Provide the [x, y] coordinate of the cell's center where the given text is located.  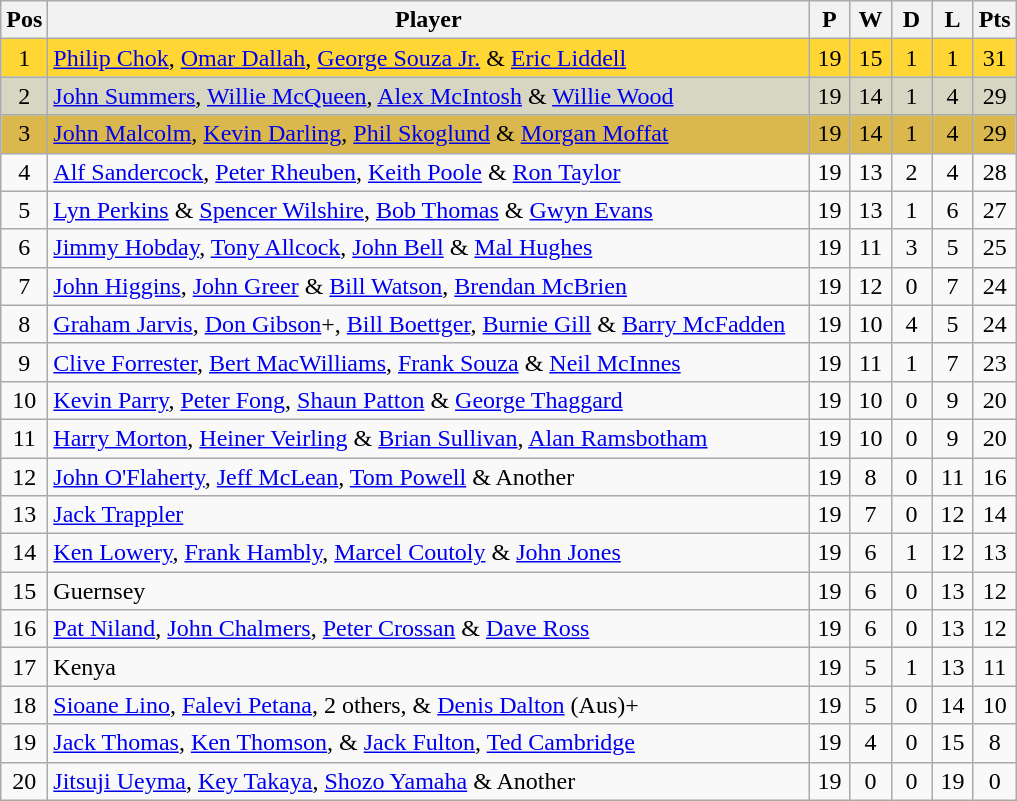
18 [24, 705]
John Higgins, John Greer & Bill Watson, Brendan McBrien [428, 286]
Pos [24, 20]
Philip Chok, Omar Dallah, George Souza Jr. & Eric Liddell [428, 58]
Kenya [428, 667]
W [870, 20]
Jack Thomas, Ken Thomson, & Jack Fulton, Ted Cambridge [428, 743]
Lyn Perkins & Spencer Wilshire, Bob Thomas & Gwyn Evans [428, 210]
Sioane Lino, Falevi Petana, 2 others, & Denis Dalton (Aus)+ [428, 705]
28 [994, 172]
Alf Sandercock, Peter Rheuben, Keith Poole & Ron Taylor [428, 172]
Pts [994, 20]
Pat Niland, John Chalmers, Peter Crossan & Dave Ross [428, 629]
Guernsey [428, 591]
John Malcolm, Kevin Darling, Phil Skoglund & Morgan Moffat [428, 134]
P [830, 20]
Jack Trappler [428, 515]
23 [994, 362]
Harry Morton, Heiner Veirling & Brian Sullivan, Alan Ramsbotham [428, 438]
Player [428, 20]
Graham Jarvis, Don Gibson+, Bill Boettger, Burnie Gill & Barry McFadden [428, 324]
Jitsuji Ueyma, Key Takaya, Shozo Yamaha & Another [428, 781]
17 [24, 667]
Jimmy Hobday, Tony Allcock, John Bell & Mal Hughes [428, 248]
Clive Forrester, Bert MacWilliams, Frank Souza & Neil McInnes [428, 362]
John Summers, Willie McQueen, Alex McIntosh & Willie Wood [428, 96]
D [912, 20]
L [952, 20]
Kevin Parry, Peter Fong, Shaun Patton & George Thaggard [428, 400]
27 [994, 210]
31 [994, 58]
Ken Lowery, Frank Hambly, Marcel Coutoly & John Jones [428, 553]
25 [994, 248]
John O'Flaherty, Jeff McLean, Tom Powell & Another [428, 477]
